Detect which cell encompasses the target text, then output its [x, y] center coordinate. 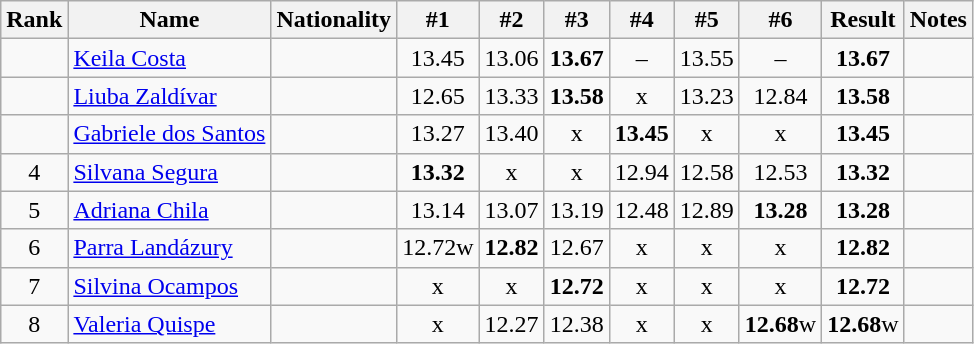
7 [34, 286]
12.48 [642, 210]
6 [34, 248]
13.07 [512, 210]
13.06 [512, 58]
13.19 [576, 210]
Rank [34, 20]
12.84 [780, 96]
Parra Landázury [170, 248]
12.53 [780, 172]
12.27 [512, 324]
Gabriele dos Santos [170, 134]
13.40 [512, 134]
Name [170, 20]
12.65 [438, 96]
Adriana Chila [170, 210]
#1 [438, 20]
5 [34, 210]
13.55 [706, 58]
12.38 [576, 324]
#5 [706, 20]
12.94 [642, 172]
Nationality [334, 20]
Keila Costa [170, 58]
#4 [642, 20]
12.67 [576, 248]
Result [863, 20]
#3 [576, 20]
12.89 [706, 210]
12.58 [706, 172]
#6 [780, 20]
13.14 [438, 210]
Valeria Quispe [170, 324]
13.27 [438, 134]
8 [34, 324]
Silvana Segura [170, 172]
Notes [938, 20]
13.23 [706, 96]
#2 [512, 20]
Liuba Zaldívar [170, 96]
Silvina Ocampos [170, 286]
12.72w [438, 248]
13.33 [512, 96]
4 [34, 172]
